Return the [X, Y] coordinate for the center point of the cell that contains the specified text.  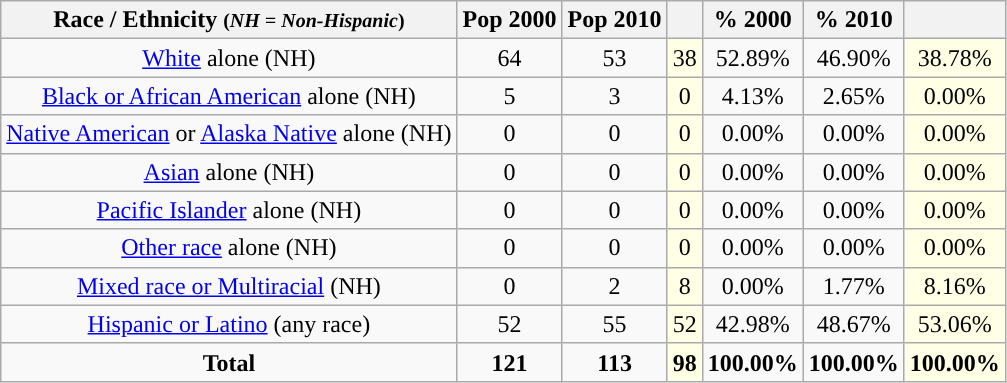
38.78% [954, 58]
White alone (NH) [229, 58]
46.90% [854, 58]
Other race alone (NH) [229, 248]
% 2000 [752, 20]
52.89% [752, 58]
48.67% [854, 324]
42.98% [752, 324]
Total [229, 362]
2 [614, 286]
5 [510, 96]
Asian alone (NH) [229, 172]
1.77% [854, 286]
64 [510, 58]
Pop 2000 [510, 20]
3 [614, 96]
8 [684, 286]
Native American or Alaska Native alone (NH) [229, 134]
Pop 2010 [614, 20]
2.65% [854, 96]
Black or African American alone (NH) [229, 96]
Mixed race or Multiracial (NH) [229, 286]
4.13% [752, 96]
Hispanic or Latino (any race) [229, 324]
8.16% [954, 286]
113 [614, 362]
Pacific Islander alone (NH) [229, 210]
53 [614, 58]
38 [684, 58]
121 [510, 362]
53.06% [954, 324]
Race / Ethnicity (NH = Non-Hispanic) [229, 20]
55 [614, 324]
98 [684, 362]
% 2010 [854, 20]
